Output the (x, y) coordinate of the center of the cell containing the given text.  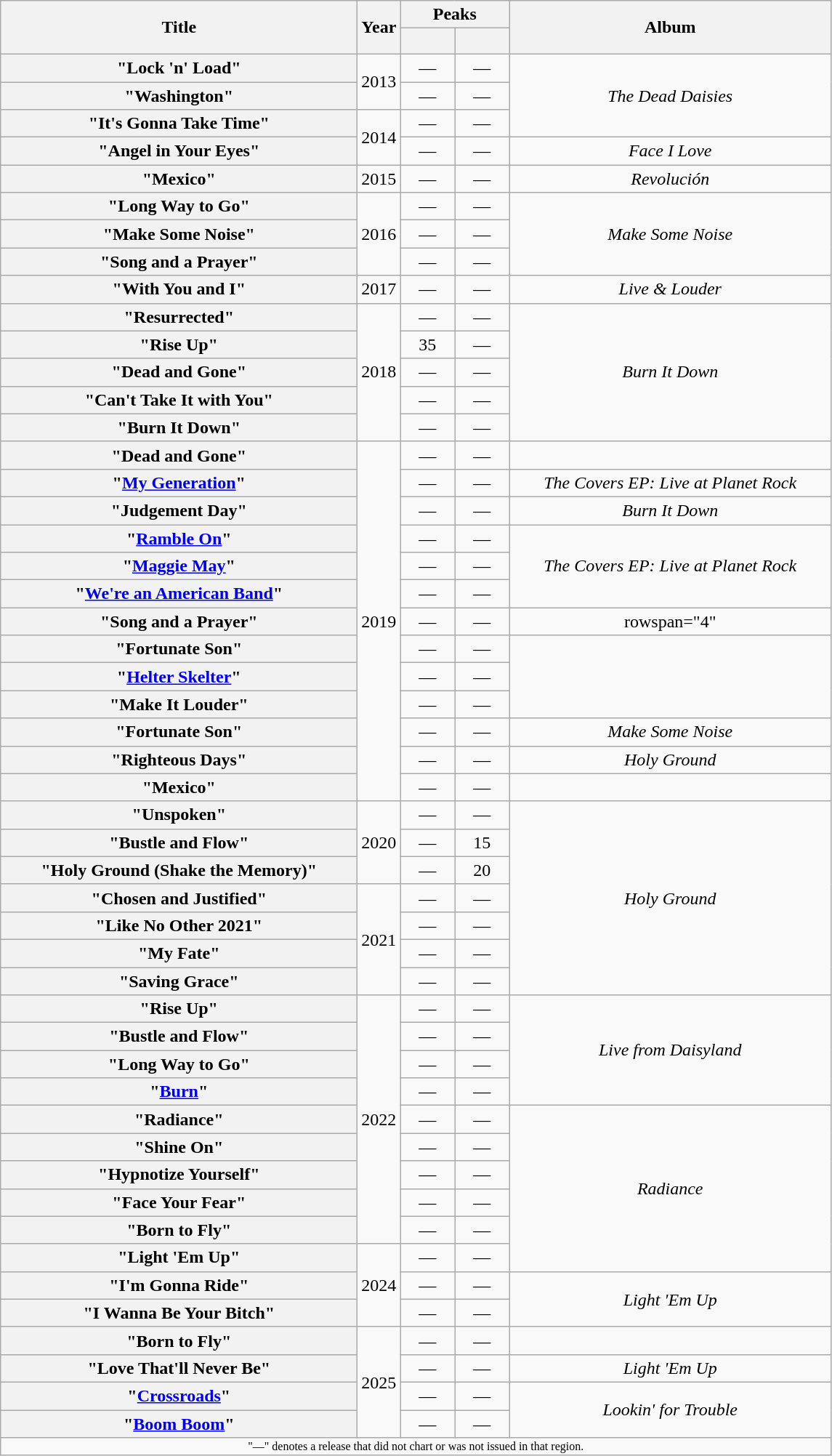
"Saving Grace" (179, 981)
Face I Love (670, 151)
2019 (379, 621)
2020 (379, 842)
"Make Some Noise" (179, 234)
"I'm Gonna Ride" (179, 1285)
Live from Daisyland (670, 1050)
2013 (379, 81)
"Righteous Days" (179, 760)
"Judgement Day" (179, 510)
Lookin' for Trouble (670, 1409)
"Lock 'n' Load" (179, 68)
Revolución (670, 179)
"We're an American Band" (179, 594)
Title (179, 28)
"Love That'll Never Be" (179, 1368)
2018 (379, 372)
2025 (379, 1382)
"My Generation" (179, 483)
"Angel in Your Eyes" (179, 151)
"Chosen and Justified" (179, 898)
2024 (379, 1285)
"Shine On" (179, 1147)
Album (670, 28)
Peaks (455, 15)
"Face Your Fear" (179, 1202)
2017 (379, 289)
The Dead Daisies (670, 95)
35 (427, 345)
2014 (379, 137)
"Crossroads" (179, 1396)
"Unspoken" (179, 815)
"Maggie May" (179, 566)
"Helter Skelter" (179, 677)
"—" denotes a release that did not chart or was not issued in that region. (416, 1447)
Year (379, 28)
"Can't Take It with You" (179, 400)
"Boom Boom" (179, 1424)
"Hypnotize Yourself" (179, 1175)
"Holy Ground (Shake the Memory)" (179, 870)
"Burn" (179, 1092)
Radiance (670, 1188)
"Ramble On" (179, 539)
"I Wanna Be Your Bitch" (179, 1313)
2021 (379, 939)
2022 (379, 1119)
Live & Louder (670, 289)
"Radiance" (179, 1119)
"Like No Other 2021" (179, 925)
2016 (379, 234)
2015 (379, 179)
"My Fate" (179, 953)
20 (482, 870)
"Burn It Down" (179, 427)
"Washington" (179, 95)
"With You and I" (179, 289)
15 (482, 842)
"Light 'Em Up" (179, 1258)
rowspan="4" (670, 622)
"Resurrected" (179, 317)
"Make It Louder" (179, 704)
"It's Gonna Take Time" (179, 124)
